Scan for the cell matching the given text and deliver its (x, y) coordinate at center. 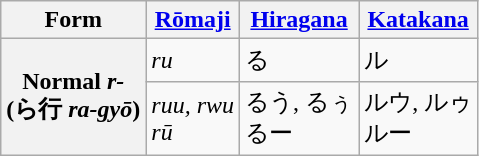
Form (74, 20)
Katakana (418, 20)
ruu, rwurū (193, 118)
Hiragana (300, 20)
ru (193, 60)
る (300, 60)
ル (418, 60)
るう, るぅるー (300, 118)
Normal r-(ら行 ra-gyō) (74, 98)
Rōmaji (193, 20)
ルウ, ルゥルー (418, 118)
